For the text-containing cell, return its midpoint in (X, Y) coordinate format. 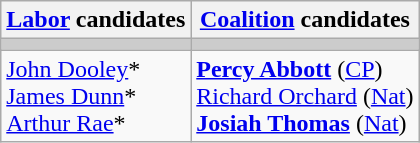
Labor candidates (96, 20)
Percy Abbott (CP)Richard Orchard (Nat)Josiah Thomas (Nat) (305, 96)
John Dooley*James Dunn*Arthur Rae* (96, 96)
Coalition candidates (305, 20)
